Output the (x, y) coordinate of the center of the cell containing the given text.  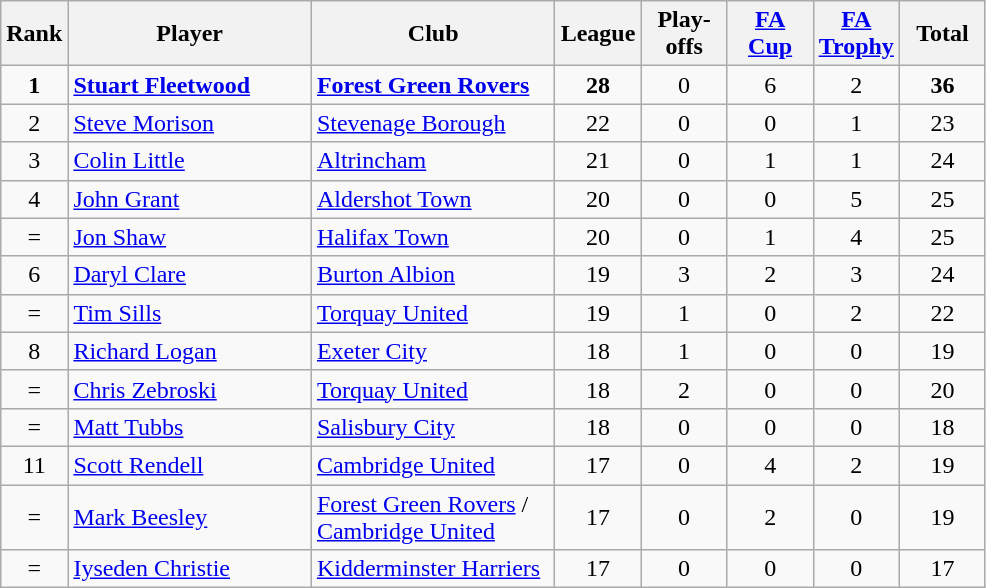
Aldershot Town (433, 199)
John Grant (190, 199)
Scott Rendell (190, 465)
23 (942, 123)
Jon Shaw (190, 237)
Iyseden Christie (190, 569)
Tim Sills (190, 313)
36 (942, 85)
Stuart Fleetwood (190, 85)
Player (190, 34)
Colin Little (190, 161)
Cambridge United (433, 465)
Exeter City (433, 351)
Club (433, 34)
Richard Logan (190, 351)
Halifax Town (433, 237)
Kidderminster Harriers (433, 569)
Matt Tubbs (190, 427)
Daryl Clare (190, 275)
Total (942, 34)
Chris Zebroski (190, 389)
League (598, 34)
Mark Beesley (190, 516)
21 (598, 161)
Forest Green Rovers /Cambridge United (433, 516)
8 (34, 351)
Altrincham (433, 161)
FA Cup (770, 34)
Stevenage Borough (433, 123)
5 (856, 199)
FA Trophy (856, 34)
Rank (34, 34)
28 (598, 85)
Play-offs (684, 34)
11 (34, 465)
Steve Morison (190, 123)
Burton Albion (433, 275)
Forest Green Rovers (433, 85)
Salisbury City (433, 427)
